Capture the cell that displays the provided text and extract its (x, y) central coordinate. 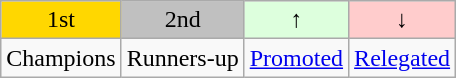
↑ (296, 20)
↓ (402, 20)
Champions (61, 58)
1st (61, 20)
Runners-up (182, 58)
2nd (182, 20)
Promoted (296, 58)
Relegated (402, 58)
